Return the (X, Y) coordinate for the center point of the cell that contains the specified text.  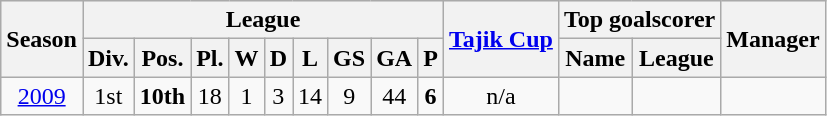
GS (350, 58)
1st (108, 96)
Tajik Cup (500, 39)
10th (162, 96)
Pos. (162, 58)
2009 (42, 96)
Top goalscorer (639, 20)
Div. (108, 58)
n/a (500, 96)
Manager (773, 39)
14 (310, 96)
L (310, 58)
P (431, 58)
44 (394, 96)
18 (210, 96)
W (246, 58)
Name (595, 58)
D (278, 58)
GA (394, 58)
9 (350, 96)
Season (42, 39)
6 (431, 96)
1 (246, 96)
Pl. (210, 58)
3 (278, 96)
